Provide the [x, y] coordinate of the cell's center where the given text is located.  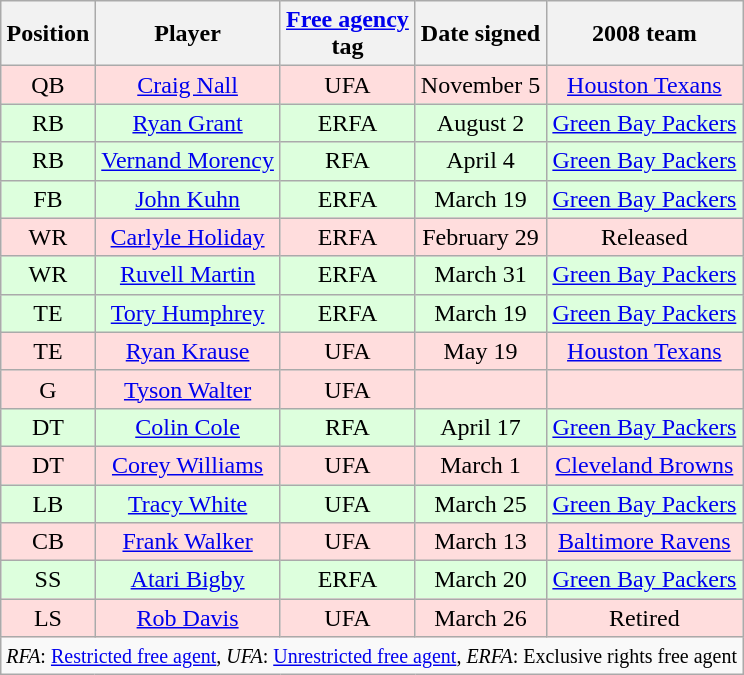
November 5 [480, 85]
March 25 [480, 503]
April 17 [480, 427]
March 26 [480, 618]
March 20 [480, 580]
LB [48, 503]
March 13 [480, 542]
Rob Davis [188, 618]
August 2 [480, 123]
Retired [644, 618]
May 19 [480, 351]
Vernand Morency [188, 161]
Colin Cole [188, 427]
LS [48, 618]
Free agencytag [348, 34]
2008 team [644, 34]
QB [48, 85]
February 29 [480, 237]
Player [188, 34]
CB [48, 542]
Released [644, 237]
Ryan Krause [188, 351]
Tory Humphrey [188, 313]
Cleveland Browns [644, 465]
FB [48, 199]
Tracy White [188, 503]
Craig Nall [188, 85]
Corey Williams [188, 465]
March 31 [480, 275]
Ryan Grant [188, 123]
RFA: Restricted free agent, UFA: Unrestricted free agent, ERFA: Exclusive rights free agent [372, 656]
Baltimore Ravens [644, 542]
SS [48, 580]
March 1 [480, 465]
April 4 [480, 161]
Atari Bigby [188, 580]
Position [48, 34]
Date signed [480, 34]
Ruvell Martin [188, 275]
G [48, 389]
Carlyle Holiday [188, 237]
Tyson Walter [188, 389]
Frank Walker [188, 542]
John Kuhn [188, 199]
